Extract the (x, y) coordinate from the center of the cell holding the provided text.  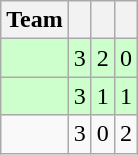
Team (35, 20)
